Identify which cell holds the provided text, then report its [x, y] central coordinate. 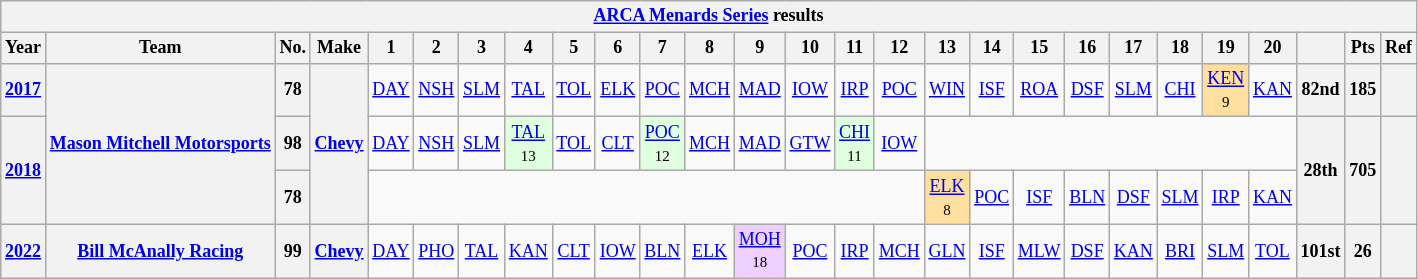
12 [899, 48]
Year [24, 48]
Team [160, 48]
GLN [947, 251]
82nd [1320, 90]
99 [292, 251]
GTW [810, 144]
18 [1180, 48]
MLW [1038, 251]
POC12 [662, 144]
8 [710, 48]
ROA [1038, 90]
15 [1038, 48]
5 [574, 48]
PHO [436, 251]
Mason Mitchell Motorsports [160, 144]
11 [855, 48]
10 [810, 48]
BRI [1180, 251]
Ref [1399, 48]
ELK8 [947, 197]
Make [339, 48]
14 [992, 48]
CHI11 [855, 144]
28th [1320, 170]
2017 [24, 90]
3 [482, 48]
2022 [24, 251]
17 [1133, 48]
9 [760, 48]
No. [292, 48]
16 [1088, 48]
1 [391, 48]
185 [1363, 90]
4 [528, 48]
WIN [947, 90]
6 [618, 48]
MOH18 [760, 251]
2018 [24, 170]
19 [1226, 48]
20 [1273, 48]
705 [1363, 170]
ARCA Menards Series results [709, 16]
101st [1320, 251]
CHI [1180, 90]
2 [436, 48]
26 [1363, 251]
Bill McAnally Racing [160, 251]
13 [947, 48]
TAL13 [528, 144]
Pts [1363, 48]
KEN9 [1226, 90]
98 [292, 144]
7 [662, 48]
